Locate the cell with the specified text and output its (X, Y) center coordinate. 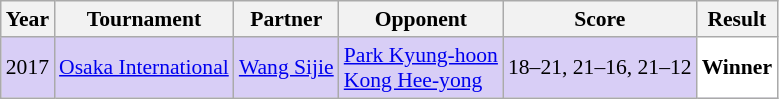
Opponent (421, 19)
Year (28, 19)
Partner (286, 19)
Winner (738, 68)
Score (600, 19)
Result (738, 19)
Osaka International (144, 68)
Tournament (144, 19)
18–21, 21–16, 21–12 (600, 68)
Park Kyung-hoon Kong Hee-yong (421, 68)
2017 (28, 68)
Wang Sijie (286, 68)
